Capture the cell that displays the provided text and extract its (X, Y) central coordinate. 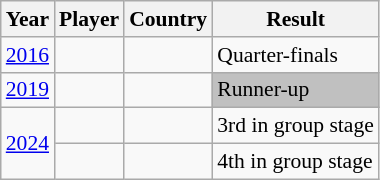
2016 (28, 55)
Result (296, 19)
3rd in group stage (296, 126)
2019 (28, 90)
Country (168, 19)
2024 (28, 144)
Player (89, 19)
Runner-up (296, 90)
Quarter-finals (296, 55)
4th in group stage (296, 162)
Year (28, 19)
